Capture the cell that displays the provided text and extract its [x, y] central coordinate. 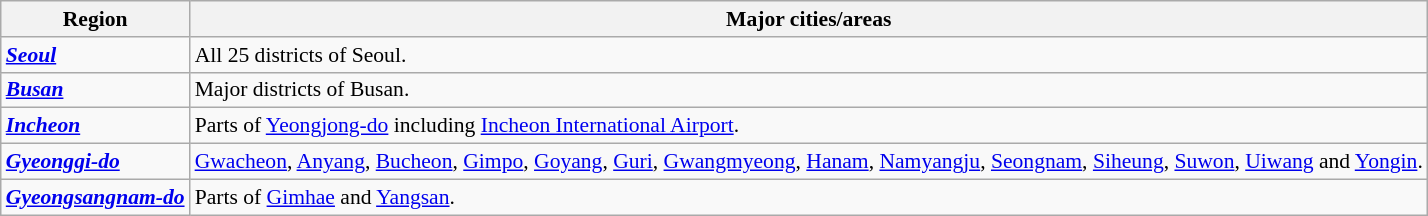
Parts of Gimhae and Yangsan. [809, 197]
Region [96, 19]
All 25 districts of Seoul. [809, 55]
Parts of Yeongjong-do including Incheon International Airport. [809, 126]
Gyeonggi-do [96, 162]
Major districts of Busan. [809, 90]
Busan [96, 90]
Gyeongsangnam-do [96, 197]
Major cities/areas [809, 19]
Incheon [96, 126]
Seoul [96, 55]
Gwacheon, Anyang, Bucheon, Gimpo, Goyang, Guri, Gwangmyeong, Hanam, Namyangju, Seongnam, Siheung, Suwon, Uiwang and Yongin. [809, 162]
